From the cell containing the given text, extract its center point as (X, Y) coordinate. 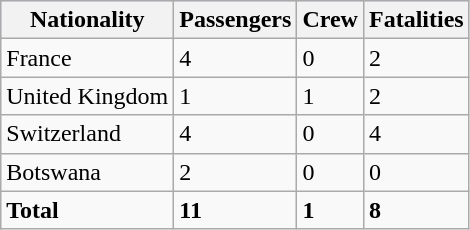
Total (88, 210)
Botswana (88, 172)
Fatalities (416, 20)
11 (236, 210)
8 (416, 210)
Switzerland (88, 134)
Crew (330, 20)
United Kingdom (88, 96)
France (88, 58)
Nationality (88, 20)
Passengers (236, 20)
